Extract the [x, y] coordinate from the center of the cell holding the provided text.  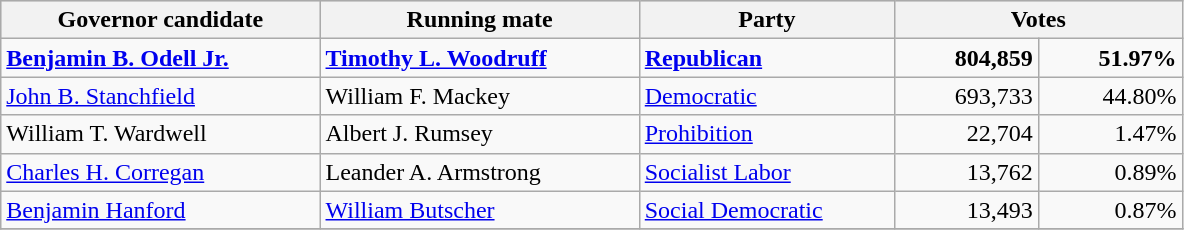
13,493 [967, 210]
Running mate [480, 20]
Benjamin B. Odell Jr. [160, 58]
13,762 [967, 172]
Republican [766, 58]
51.97% [1110, 58]
Democratic [766, 96]
Socialist Labor [766, 172]
Benjamin Hanford [160, 210]
John B. Stanchfield [160, 96]
44.80% [1110, 96]
Prohibition [766, 134]
William Butscher [480, 210]
804,859 [967, 58]
Party [766, 20]
William T. Wardwell [160, 134]
Charles H. Corregan [160, 172]
Governor candidate [160, 20]
William F. Mackey [480, 96]
Votes [1038, 20]
0.87% [1110, 210]
Albert J. Rumsey [480, 134]
0.89% [1110, 172]
22,704 [967, 134]
Timothy L. Woodruff [480, 58]
Social Democratic [766, 210]
Leander A. Armstrong [480, 172]
693,733 [967, 96]
1.47% [1110, 134]
